Find where the given text appears and provide that cell's center as [X, Y] coordinate. 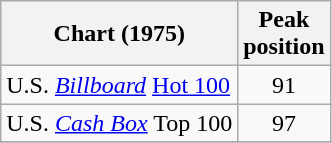
U.S. Cash Box Top 100 [120, 123]
Chart (1975) [120, 34]
Peakposition [284, 34]
97 [284, 123]
U.S. Billboard Hot 100 [120, 85]
91 [284, 85]
